Output the [x, y] coordinate of the center of the cell containing the given text.  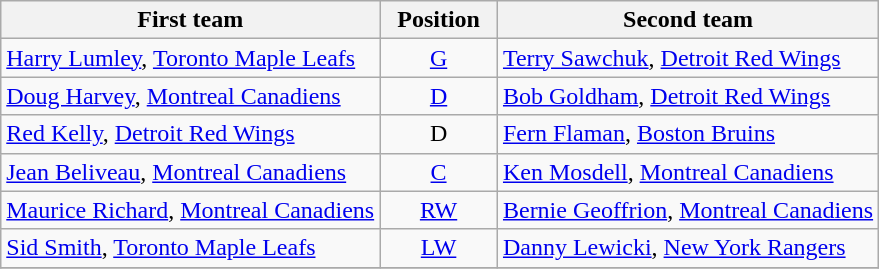
LW [439, 248]
Terry Sawchuk, Detroit Red Wings [688, 58]
Danny Lewicki, New York Rangers [688, 248]
Position [439, 20]
Red Kelly, Detroit Red Wings [190, 134]
RW [439, 210]
Sid Smith, Toronto Maple Leafs [190, 248]
Harry Lumley, Toronto Maple Leafs [190, 58]
Bob Goldham, Detroit Red Wings [688, 96]
Jean Beliveau, Montreal Canadiens [190, 172]
Ken Mosdell, Montreal Canadiens [688, 172]
Maurice Richard, Montreal Canadiens [190, 210]
C [439, 172]
Bernie Geoffrion, Montreal Canadiens [688, 210]
Doug Harvey, Montreal Canadiens [190, 96]
Second team [688, 20]
First team [190, 20]
Fern Flaman, Boston Bruins [688, 134]
G [439, 58]
